Identify which cell holds the provided text, then report its [x, y] central coordinate. 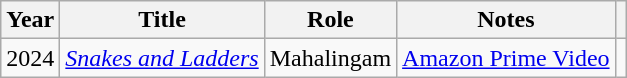
Mahalingam [330, 58]
2024 [30, 58]
Title [162, 20]
Amazon Prime Video [506, 58]
Notes [506, 20]
Role [330, 20]
Snakes and Ladders [162, 58]
Year [30, 20]
